Identify which cell holds the provided text, then report its [x, y] central coordinate. 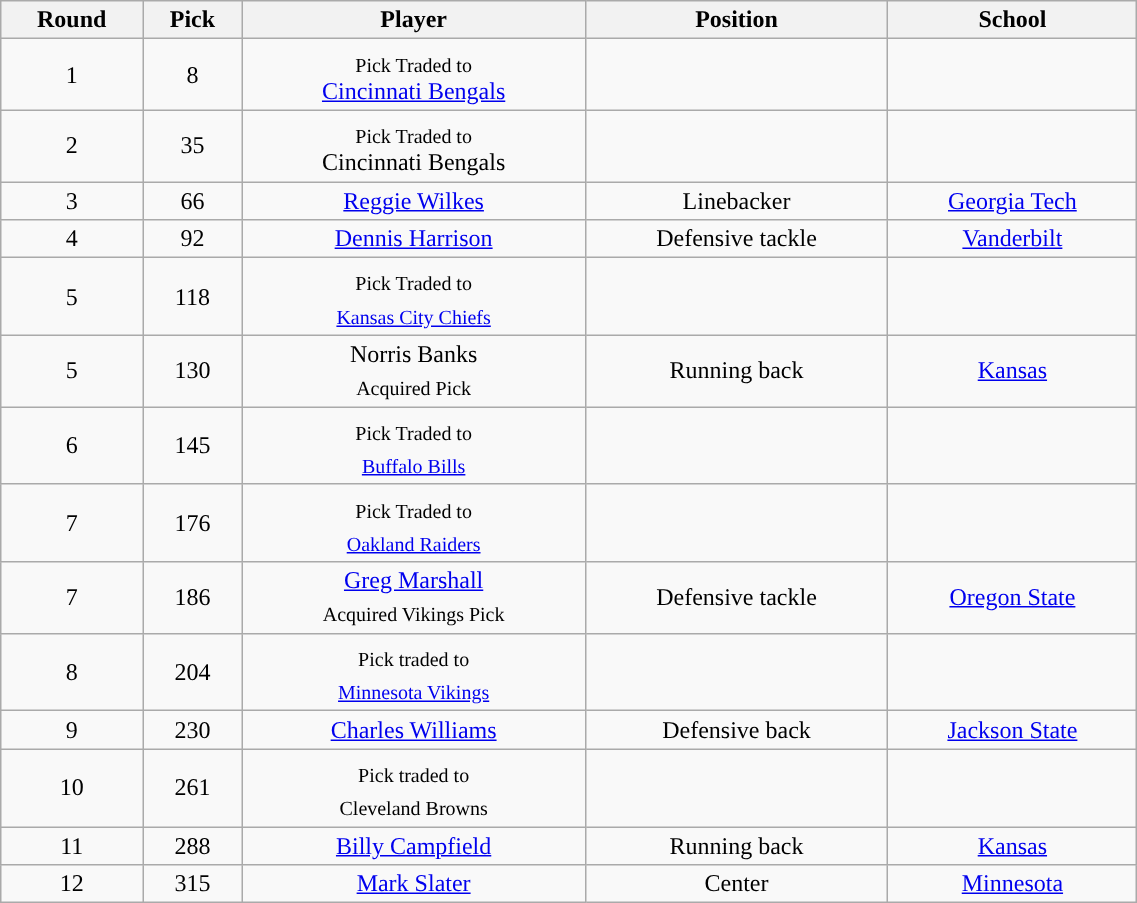
145 [192, 446]
10 [72, 788]
11 [72, 845]
Georgia Tech [1012, 201]
Greg Marshall Acquired Vikings Pick [414, 598]
261 [192, 788]
Mark Slater [414, 884]
Player [414, 20]
3 [72, 201]
Charles Williams [414, 730]
Oregon State [1012, 598]
Vanderbilt [1012, 239]
Center [736, 884]
Pick Traded to Kansas City Chiefs [414, 297]
288 [192, 845]
Position [736, 20]
12 [72, 884]
230 [192, 730]
Jackson State [1012, 730]
2 [72, 146]
Pick [192, 20]
Norris Banks Acquired Pick [414, 370]
Linebacker [736, 201]
92 [192, 239]
204 [192, 672]
Pick Traded to Oakland Raiders [414, 523]
Billy Campfield [414, 845]
Pick Traded to Buffalo Bills [414, 446]
Reggie Wilkes [414, 201]
School [1012, 20]
35 [192, 146]
186 [192, 598]
Minnesota [1012, 884]
1 [72, 74]
Pick traded to Cleveland Browns [414, 788]
9 [72, 730]
Round [72, 20]
66 [192, 201]
315 [192, 884]
Pick traded to Minnesota Vikings [414, 672]
Dennis Harrison [414, 239]
118 [192, 297]
6 [72, 446]
Pick Traded toCincinnati Bengals [414, 74]
Pick Traded to Cincinnati Bengals [414, 146]
130 [192, 370]
176 [192, 523]
4 [72, 239]
Defensive back [736, 730]
